Return the (X, Y) coordinate for the center point of the cell that contains the specified text.  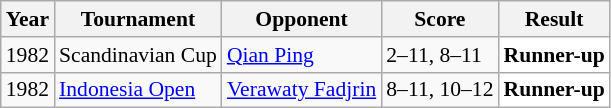
Scandinavian Cup (138, 55)
Opponent (302, 19)
Year (28, 19)
Tournament (138, 19)
Score (440, 19)
8–11, 10–12 (440, 90)
Result (554, 19)
2–11, 8–11 (440, 55)
Verawaty Fadjrin (302, 90)
Qian Ping (302, 55)
Indonesia Open (138, 90)
